For the text-containing cell, return its midpoint in [x, y] coordinate format. 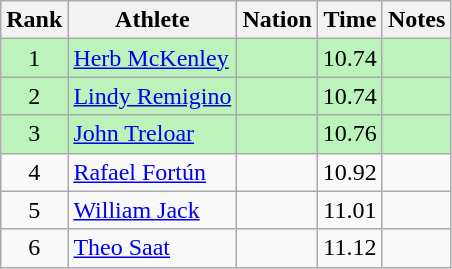
John Treloar [152, 134]
1 [34, 58]
11.01 [350, 210]
Rank [34, 20]
Nation [277, 20]
Time [350, 20]
5 [34, 210]
4 [34, 172]
Lindy Remigino [152, 96]
Notes [416, 20]
10.76 [350, 134]
2 [34, 96]
Rafael Fortún [152, 172]
Herb McKenley [152, 58]
Athlete [152, 20]
6 [34, 248]
11.12 [350, 248]
William Jack [152, 210]
3 [34, 134]
Theo Saat [152, 248]
10.92 [350, 172]
